Extract the [x, y] coordinate from the center of the cell holding the provided text.  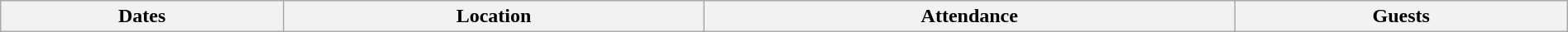
Dates [142, 16]
Attendance [969, 16]
Guests [1401, 16]
Location [495, 16]
